Detect which cell encompasses the target text, then output its (x, y) center coordinate. 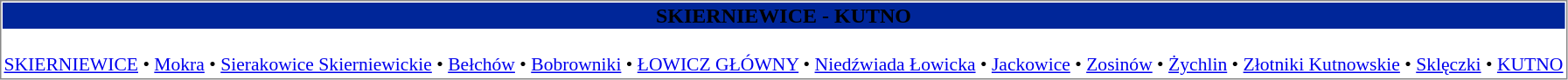
SKIERNIEWICE - KUTNO (784, 16)
